Detect which cell encompasses the target text, then output its (x, y) center coordinate. 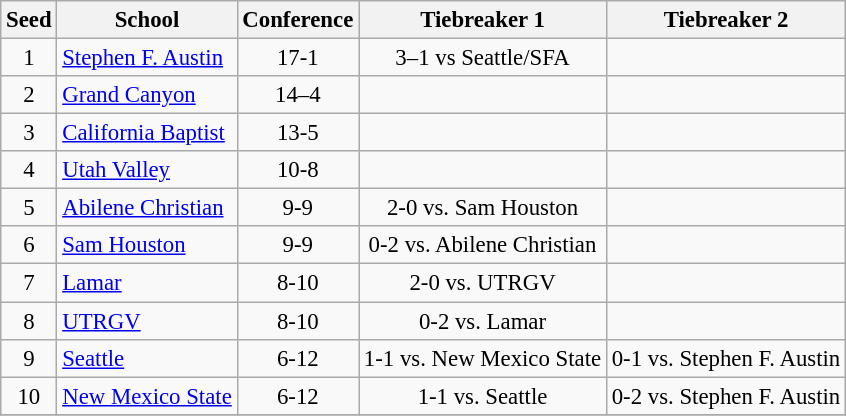
8 (29, 321)
Utah Valley (147, 170)
14–4 (298, 95)
3–1 vs Seattle/SFA (483, 58)
Tiebreaker 1 (483, 20)
New Mexico State (147, 396)
UTRGV (147, 321)
1-1 vs. New Mexico State (483, 358)
Seed (29, 20)
9 (29, 358)
7 (29, 283)
13-5 (298, 133)
Abilene Christian (147, 208)
School (147, 20)
2-0 vs. UTRGV (483, 283)
10 (29, 396)
4 (29, 170)
17-1 (298, 58)
Sam Houston (147, 245)
3 (29, 133)
0-2 vs. Lamar (483, 321)
0-1 vs. Stephen F. Austin (726, 358)
Seattle (147, 358)
2-0 vs. Sam Houston (483, 208)
Grand Canyon (147, 95)
5 (29, 208)
0-2 vs. Stephen F. Austin (726, 396)
Lamar (147, 283)
0-2 vs. Abilene Christian (483, 245)
California Baptist (147, 133)
2 (29, 95)
1 (29, 58)
Stephen F. Austin (147, 58)
Tiebreaker 2 (726, 20)
10-8 (298, 170)
6 (29, 245)
Conference (298, 20)
1-1 vs. Seattle (483, 396)
